Identify which cell holds the provided text, then report its [X, Y] central coordinate. 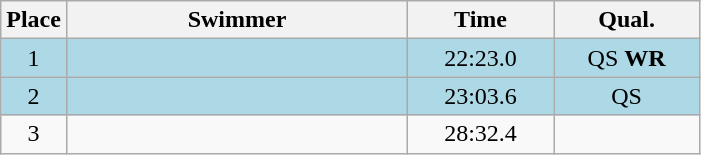
1 [34, 58]
2 [34, 96]
Qual. [627, 20]
Swimmer [236, 20]
Time [481, 20]
23:03.6 [481, 96]
3 [34, 134]
28:32.4 [481, 134]
22:23.0 [481, 58]
QS [627, 96]
QS WR [627, 58]
Place [34, 20]
